Detect which cell encompasses the target text, then output its [X, Y] center coordinate. 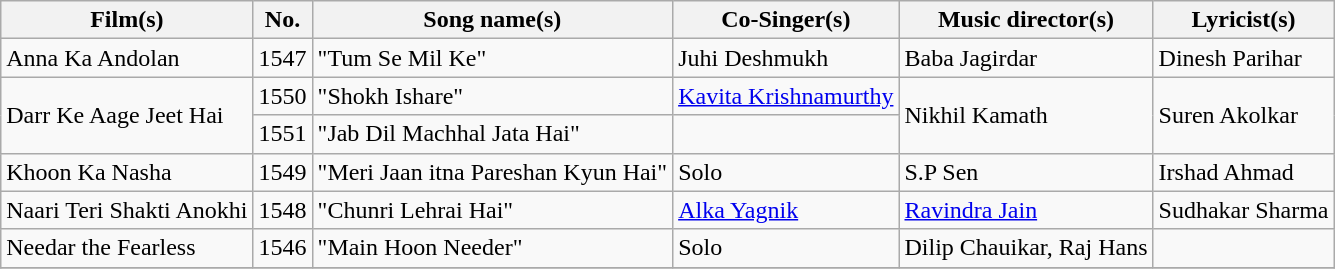
"Jab Dil Machhal Jata Hai" [492, 134]
S.P Sen [1026, 172]
1551 [282, 134]
Music director(s) [1026, 20]
Irshad Ahmad [1244, 172]
Khoon Ka Nasha [127, 172]
"Chunri Lehrai Hai" [492, 210]
1549 [282, 172]
"Meri Jaan itna Pareshan Kyun Hai" [492, 172]
Alka Yagnik [786, 210]
"Shokh Ishare" [492, 96]
Needar the Fearless [127, 248]
Naari Teri Shakti Anokhi [127, 210]
Song name(s) [492, 20]
1548 [282, 210]
Juhi Deshmukh [786, 58]
Nikhil Kamath [1026, 115]
Film(s) [127, 20]
Dinesh Parihar [1244, 58]
"Tum Se Mil Ke" [492, 58]
Suren Akolkar [1244, 115]
Lyricist(s) [1244, 20]
Dilip Chauikar, Raj Hans [1026, 248]
Sudhakar Sharma [1244, 210]
1547 [282, 58]
Anna Ka Andolan [127, 58]
Baba Jagirdar [1026, 58]
Ravindra Jain [1026, 210]
No. [282, 20]
Darr Ke Aage Jeet Hai [127, 115]
Co-Singer(s) [786, 20]
1546 [282, 248]
"Main Hoon Needer" [492, 248]
Kavita Krishnamurthy [786, 96]
1550 [282, 96]
